Locate the cell with the specified text and output its (x, y) center coordinate. 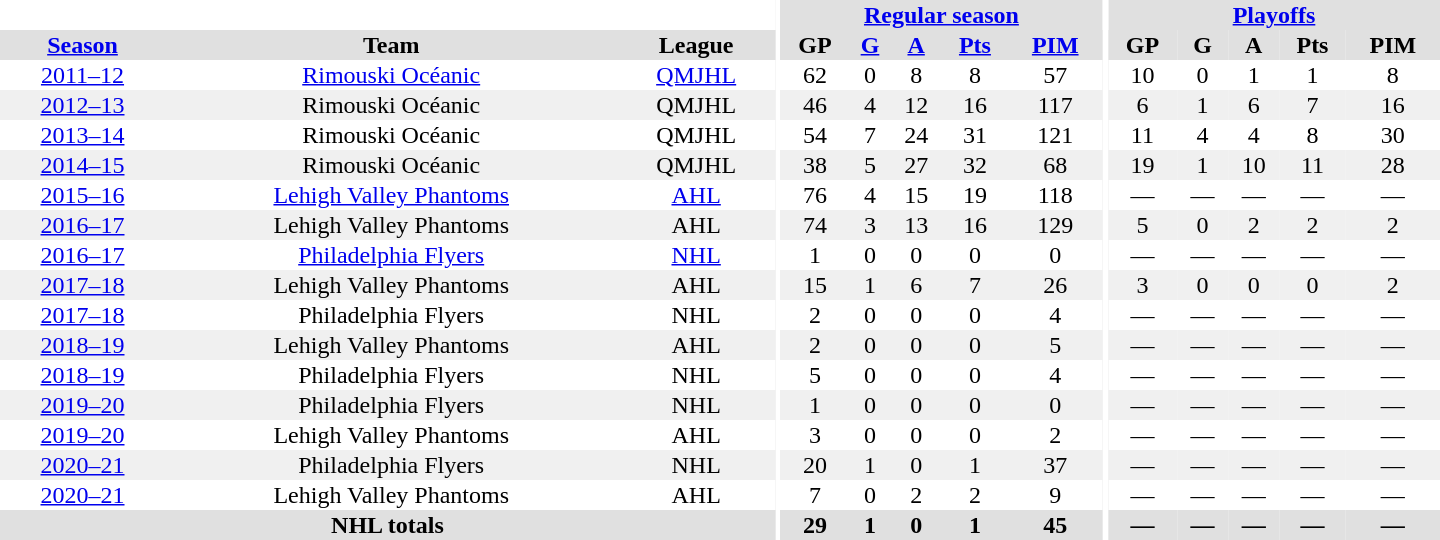
2013–14 (82, 135)
74 (816, 225)
45 (1055, 525)
37 (1055, 465)
2014–15 (82, 165)
20 (816, 465)
League (696, 45)
28 (1393, 165)
121 (1055, 135)
117 (1055, 105)
129 (1055, 225)
24 (916, 135)
12 (916, 105)
30 (1393, 135)
29 (816, 525)
27 (916, 165)
26 (1055, 285)
62 (816, 75)
32 (975, 165)
2011–12 (82, 75)
38 (816, 165)
Team (391, 45)
9 (1055, 495)
68 (1055, 165)
Season (82, 45)
46 (816, 105)
31 (975, 135)
118 (1055, 195)
Playoffs (1274, 15)
54 (816, 135)
2012–13 (82, 105)
13 (916, 225)
NHL totals (388, 525)
76 (816, 195)
2015–16 (82, 195)
57 (1055, 75)
Regular season (942, 15)
